Scan for the cell matching the given text and deliver its (x, y) coordinate at center. 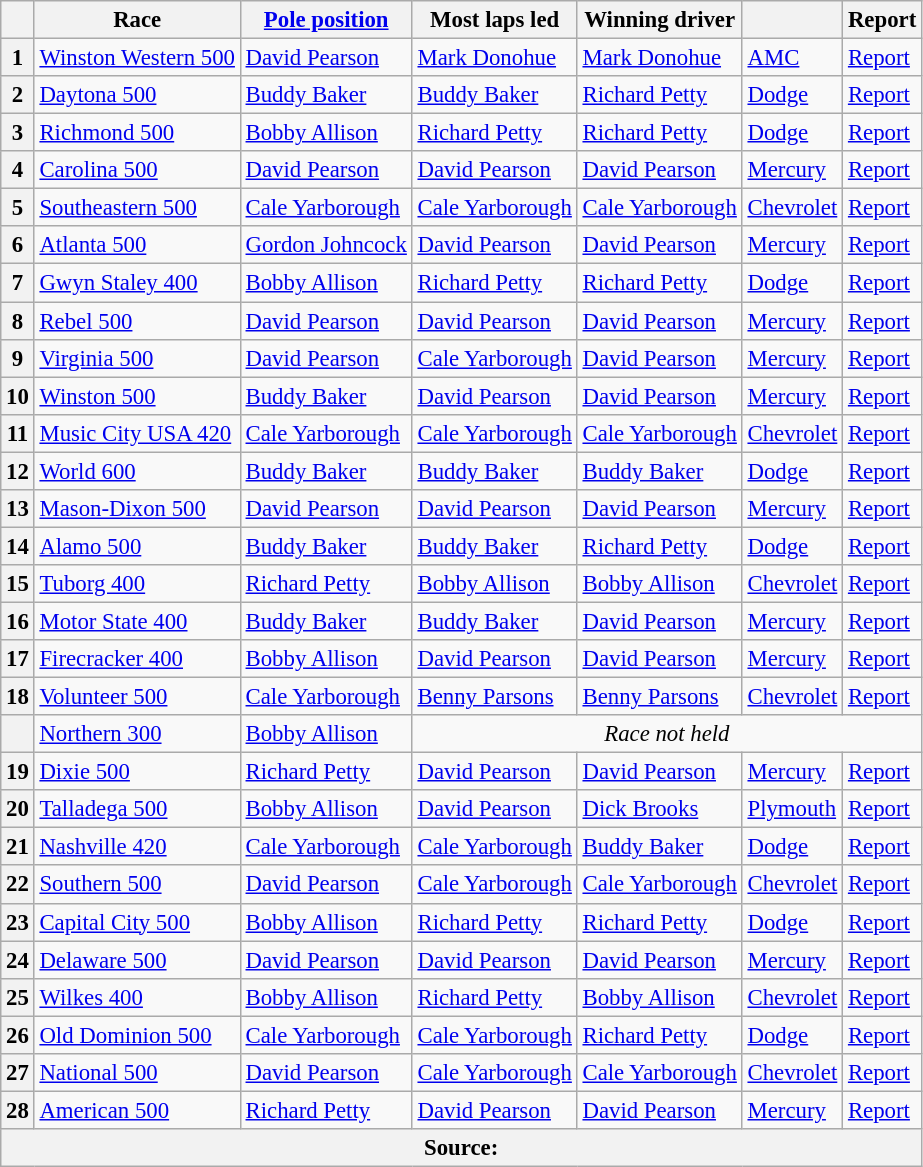
7 (18, 283)
Winston Western 500 (137, 58)
Mason-Dixon 500 (137, 509)
Winston 500 (137, 396)
Richmond 500 (137, 133)
National 500 (137, 1073)
9 (18, 358)
Atlanta 500 (137, 245)
Race not held (666, 734)
Dixie 500 (137, 772)
5 (18, 208)
2 (18, 95)
Music City USA 420 (137, 433)
8 (18, 321)
Plymouth (792, 809)
16 (18, 621)
20 (18, 809)
Volunteer 500 (137, 697)
10 (18, 396)
American 500 (137, 1110)
3 (18, 133)
Source: (462, 1148)
13 (18, 509)
Rebel 500 (137, 321)
Delaware 500 (137, 960)
Southeastern 500 (137, 208)
Alamo 500 (137, 546)
Dick Brooks (660, 809)
6 (18, 245)
Virginia 500 (137, 358)
Carolina 500 (137, 170)
Wilkes 400 (137, 997)
4 (18, 170)
28 (18, 1110)
Winning driver (660, 20)
Old Dominion 500 (137, 1035)
Southern 500 (137, 885)
17 (18, 659)
Pole position (326, 20)
Most laps led (494, 20)
Northern 300 (137, 734)
23 (18, 922)
27 (18, 1073)
21 (18, 847)
24 (18, 960)
Gwyn Staley 400 (137, 283)
Firecracker 400 (137, 659)
1 (18, 58)
14 (18, 546)
Daytona 500 (137, 95)
11 (18, 433)
Nashville 420 (137, 847)
Talladega 500 (137, 809)
Tuborg 400 (137, 584)
26 (18, 1035)
Gordon Johncock (326, 245)
World 600 (137, 471)
Motor State 400 (137, 621)
Race (137, 20)
Capital City 500 (137, 922)
22 (18, 885)
25 (18, 997)
12 (18, 471)
18 (18, 697)
19 (18, 772)
15 (18, 584)
AMC (792, 58)
